Capture the cell that displays the provided text and extract its [x, y] central coordinate. 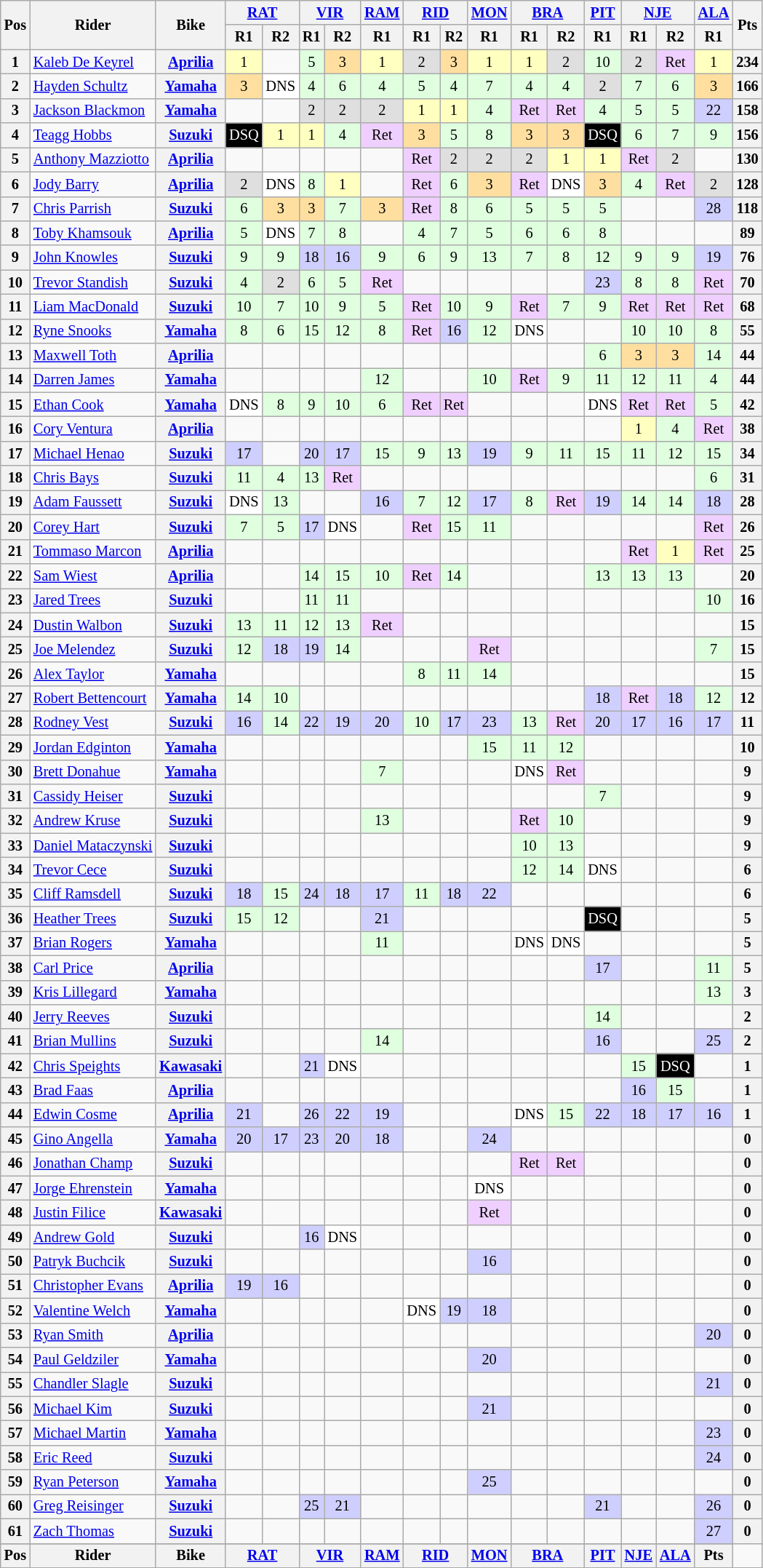
29 [15, 747]
Gino Angella [93, 1139]
Cory Ventura [93, 429]
Andrew Gold [93, 1237]
Trevor Cece [93, 869]
46 [15, 1163]
57 [15, 1433]
Kaleb De Keyrel [93, 62]
70 [747, 282]
Jared Trees [93, 600]
Daniel Mataczynski [93, 845]
Cassidy Heiser [93, 796]
John Knowles [93, 258]
Darren James [93, 380]
Chris Speights [93, 1066]
Valentine Welch [93, 1310]
Ethan Cook [93, 405]
Michael Martin [93, 1433]
Greg Reisinger [93, 1506]
Brian Mullins [93, 1041]
Paul Geldziler [93, 1359]
61 [15, 1531]
45 [15, 1139]
Ryan Peterson [93, 1482]
Kris Lillegard [93, 992]
Liam MacDonald [93, 306]
43 [15, 1090]
47 [15, 1188]
Jonathan Champ [93, 1163]
Jorge Ehrenstein [93, 1188]
166 [747, 86]
Corey Hart [93, 527]
32 [15, 821]
Michael Kim [93, 1409]
30 [15, 772]
Hayden Schultz [93, 86]
Zach Thomas [93, 1531]
128 [747, 184]
Chandler Slagle [93, 1384]
Christopher Evans [93, 1286]
53 [15, 1335]
Cliff Ramsdell [93, 894]
Alex Taylor [93, 674]
Brad Faas [93, 1090]
158 [747, 111]
Carl Price [93, 968]
Tommaso Marcon [93, 552]
Jody Barry [93, 184]
Michael Henao [93, 453]
130 [747, 159]
Eric Reed [93, 1457]
40 [15, 1016]
56 [15, 1409]
Jerry Reeves [93, 1016]
Jackson Blackmon [93, 111]
37 [15, 943]
Toby Khamsouk [93, 233]
Ryne Snooks [93, 331]
Teagg Hobbs [93, 135]
54 [15, 1359]
68 [747, 306]
51 [15, 1286]
Jordan Edginton [93, 747]
48 [15, 1213]
41 [15, 1041]
Joe Melendez [93, 649]
Adam Faussett [93, 502]
Maxwell Toth [93, 356]
76 [747, 258]
Andrew Kruse [93, 821]
35 [15, 894]
60 [15, 1506]
Sam Wiest [93, 576]
Edwin Cosme [93, 1115]
33 [15, 845]
Chris Parrish [93, 209]
52 [15, 1310]
118 [747, 209]
49 [15, 1237]
Robert Bettencourt [93, 699]
Chris Bays [93, 478]
Patryk Buchcik [93, 1262]
234 [747, 62]
Heather Trees [93, 919]
58 [15, 1457]
156 [747, 135]
Rodney Vest [93, 723]
Brett Donahue [93, 772]
Ryan Smith [93, 1335]
89 [747, 233]
36 [15, 919]
Trevor Standish [93, 282]
Justin Filice [93, 1213]
Dustin Walbon [93, 625]
39 [15, 992]
Anthony Mazziotto [93, 159]
50 [15, 1262]
59 [15, 1482]
Brian Rogers [93, 943]
